Output the (X, Y) coordinate of the center of the cell containing the given text.  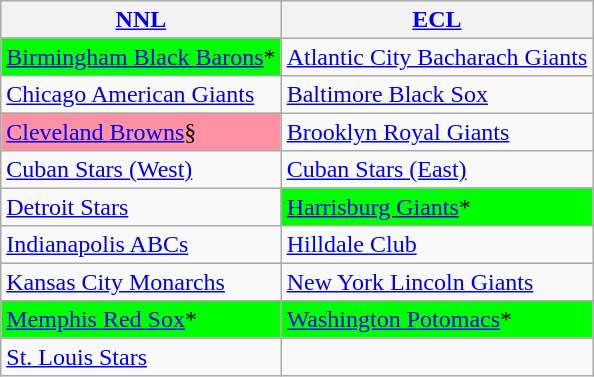
NNL (141, 20)
Hilldale Club (437, 244)
Brooklyn Royal Giants (437, 132)
Cuban Stars (West) (141, 170)
Atlantic City Bacharach Giants (437, 56)
Baltimore Black Sox (437, 94)
Chicago American Giants (141, 94)
St. Louis Stars (141, 356)
Memphis Red Sox* (141, 318)
Harrisburg Giants* (437, 206)
ECL (437, 20)
Kansas City Monarchs (141, 282)
Birmingham Black Barons* (141, 56)
Cuban Stars (East) (437, 170)
Indianapolis ABCs (141, 244)
Detroit Stars (141, 206)
Cleveland Browns§ (141, 132)
Washington Potomacs* (437, 318)
New York Lincoln Giants (437, 282)
